For the text-containing cell, return its midpoint in (x, y) coordinate format. 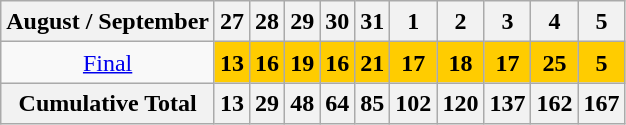
28 (268, 22)
85 (372, 104)
19 (302, 62)
4 (554, 22)
30 (338, 22)
1 (414, 22)
162 (554, 104)
120 (460, 104)
Final (108, 62)
167 (602, 104)
2 (460, 22)
3 (508, 22)
18 (460, 62)
48 (302, 104)
25 (554, 62)
102 (414, 104)
27 (232, 22)
31 (372, 22)
64 (338, 104)
August / September (108, 22)
137 (508, 104)
21 (372, 62)
Cumulative Total (108, 104)
